Return the (x, y) coordinate for the center point of the cell that contains the specified text.  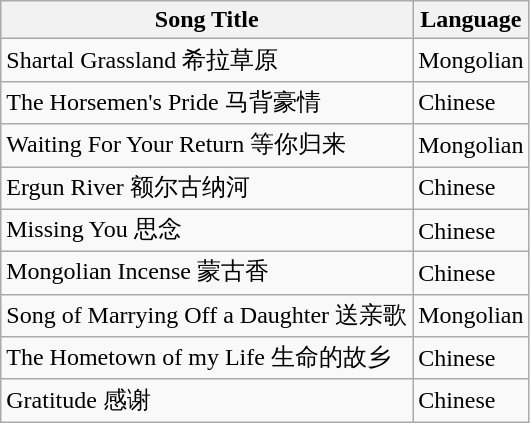
The Hometown of my Life 生命的故乡 (207, 358)
Language (471, 20)
Mongolian Incense 蒙古香 (207, 274)
Waiting For Your Return 等你归来 (207, 146)
Shartal Grassland 希拉草原 (207, 60)
Ergun River 额尔古纳河 (207, 188)
The Horsemen's Pride 马背豪情 (207, 102)
Song Title (207, 20)
Missing You 思念 (207, 230)
Gratitude 感谢 (207, 400)
Song of Marrying Off a Daughter 送亲歌 (207, 316)
